Pinpoint the cell where the given text exists, returning its [x, y] midpoint coordinate. 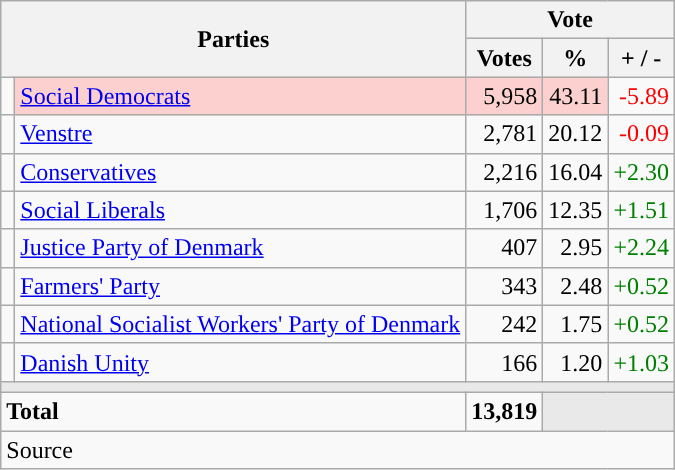
2,216 [504, 172]
Danish Unity [240, 362]
20.12 [576, 134]
407 [504, 248]
343 [504, 286]
Total [234, 411]
5,958 [504, 96]
2.95 [576, 248]
Conservatives [240, 172]
16.04 [576, 172]
Venstre [240, 134]
166 [504, 362]
-0.09 [642, 134]
Justice Party of Denmark [240, 248]
1.75 [576, 324]
1,706 [504, 210]
Source [338, 449]
43.11 [576, 96]
Parties [234, 39]
Votes [504, 58]
12.35 [576, 210]
1.20 [576, 362]
+2.30 [642, 172]
Social Liberals [240, 210]
+1.51 [642, 210]
+1.03 [642, 362]
13,819 [504, 411]
242 [504, 324]
Social Democrats [240, 96]
+2.24 [642, 248]
2.48 [576, 286]
National Socialist Workers' Party of Denmark [240, 324]
Vote [570, 20]
+ / - [642, 58]
-5.89 [642, 96]
Farmers' Party [240, 286]
2,781 [504, 134]
% [576, 58]
